Locate the cell with the specified text and output its (X, Y) center coordinate. 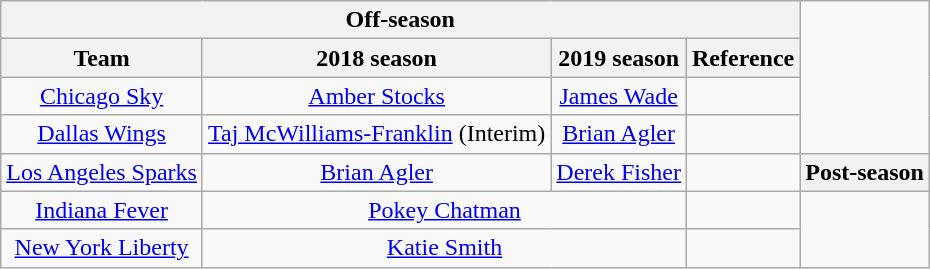
Off-season (400, 20)
Katie Smith (444, 248)
James Wade (619, 96)
Taj McWilliams-Franklin (Interim) (376, 134)
New York Liberty (102, 248)
Amber Stocks (376, 96)
Pokey Chatman (444, 210)
Post-season (865, 172)
Los Angeles Sparks (102, 172)
Reference (744, 58)
2018 season (376, 58)
Indiana Fever (102, 210)
Chicago Sky (102, 96)
Dallas Wings (102, 134)
2019 season (619, 58)
Derek Fisher (619, 172)
Team (102, 58)
